Return the (X, Y) coordinate for the center point of the cell that contains the specified text.  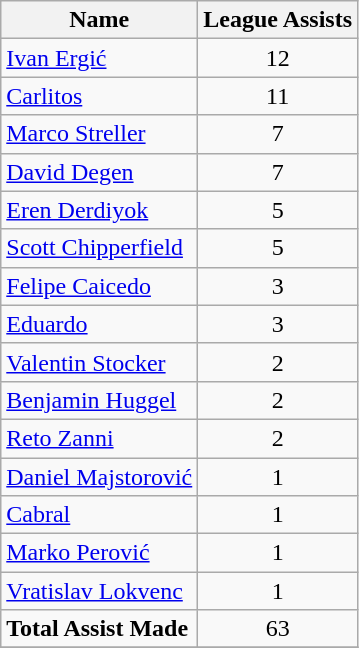
Benjamin Huggel (100, 400)
11 (278, 96)
Cabral (100, 515)
Name (100, 20)
Eren Derdiyok (100, 210)
12 (278, 58)
Carlitos (100, 96)
Valentin Stocker (100, 362)
David Degen (100, 172)
Marko Perović (100, 553)
Reto Zanni (100, 438)
Daniel Majstorović (100, 477)
Marco Streller (100, 134)
Vratislav Lokvenc (100, 591)
Felipe Caicedo (100, 286)
League Assists (278, 20)
63 (278, 629)
Eduardo (100, 324)
Scott Chipperfield (100, 248)
Total Assist Made (100, 629)
Ivan Ergić (100, 58)
